Detect which cell encompasses the target text, then output its [X, Y] center coordinate. 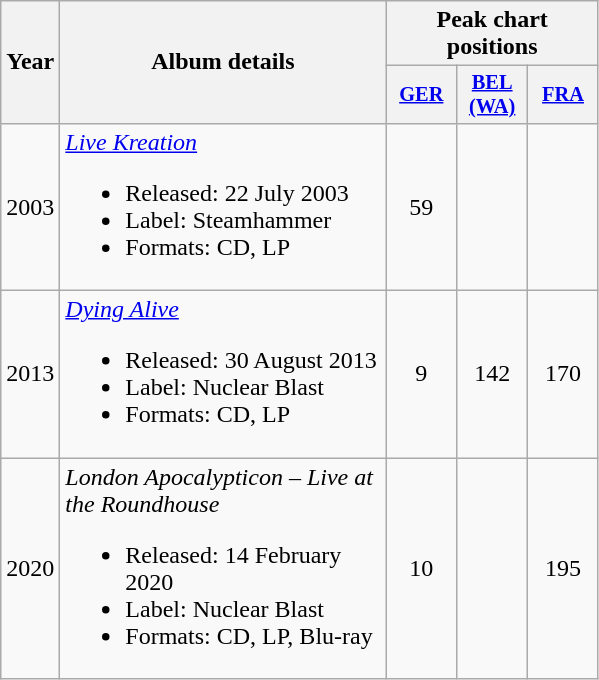
59 [422, 206]
142 [492, 374]
Dying AliveReleased: 30 August 2013Label: Nuclear BlastFormats: CD, LP [223, 374]
London Apocalypticon – Live at the RoundhouseReleased: 14 February 2020Label: Nuclear BlastFormats: CD, LP, Blu-ray [223, 568]
195 [564, 568]
170 [564, 374]
10 [422, 568]
GER [422, 95]
2020 [30, 568]
Live KreationReleased: 22 July 2003Label: SteamhammerFormats: CD, LP [223, 206]
2013 [30, 374]
BEL (WA) [492, 95]
Album details [223, 62]
Peak chart positions [492, 34]
2003 [30, 206]
Year [30, 62]
FRA [564, 95]
9 [422, 374]
